Scan for the cell matching the given text and deliver its (x, y) coordinate at center. 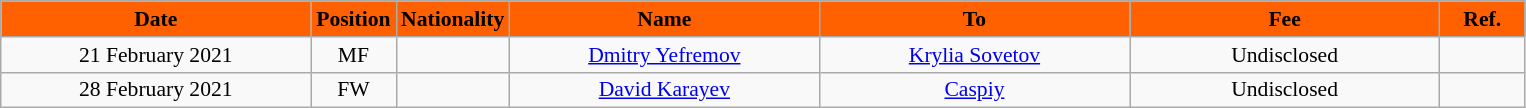
21 February 2021 (156, 55)
Position (354, 19)
Name (664, 19)
28 February 2021 (156, 90)
Nationality (452, 19)
To (974, 19)
Dmitry Yefremov (664, 55)
MF (354, 55)
Ref. (1482, 19)
Caspiy (974, 90)
David Karayev (664, 90)
Date (156, 19)
FW (354, 90)
Krylia Sovetov (974, 55)
Fee (1285, 19)
